Return the (X, Y) coordinate for the center point of the cell that contains the specified text.  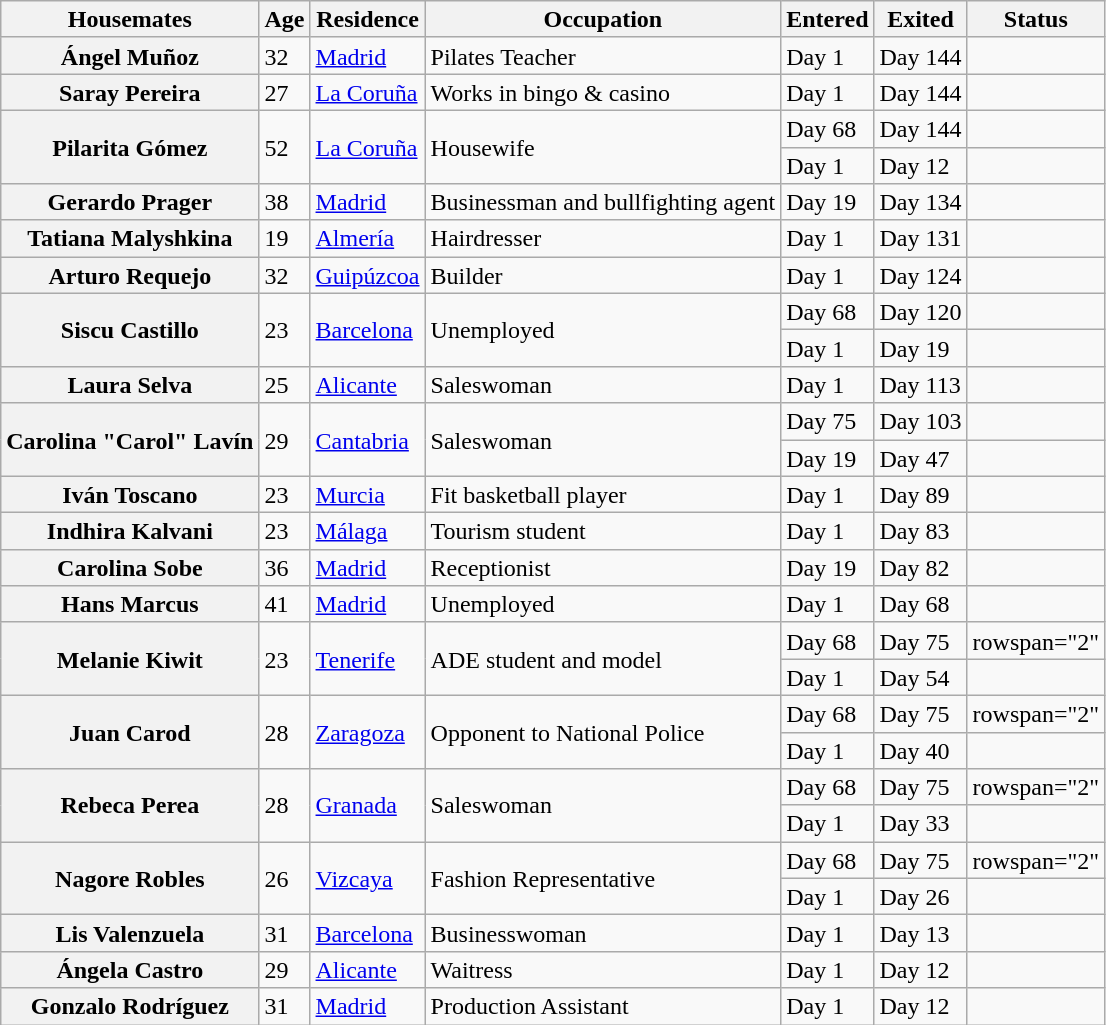
41 (284, 604)
Day 131 (920, 238)
Exited (920, 20)
Day 33 (920, 824)
ADE student and model (603, 658)
Gerardo Prager (130, 202)
52 (284, 146)
Arturo Requejo (130, 276)
Day 54 (920, 678)
Cantabria (368, 440)
36 (284, 568)
Businesswoman (603, 934)
Residence (368, 20)
Guipúzcoa (368, 276)
Day 83 (920, 532)
Fit basketball player (603, 494)
27 (284, 92)
Granada (368, 806)
Day 120 (920, 312)
Pilarita Gómez (130, 146)
Carolina Sobe (130, 568)
Tatiana Malyshkina (130, 238)
Murcia (368, 494)
Saray Pereira (130, 92)
Day 26 (920, 896)
Vizcaya (368, 878)
Waitress (603, 970)
Age (284, 20)
26 (284, 878)
Day 113 (920, 384)
Hans Marcus (130, 604)
Works in bingo & casino (603, 92)
Builder (603, 276)
Gonzalo Rodríguez (130, 1006)
Day 134 (920, 202)
19 (284, 238)
Málaga (368, 532)
Day 124 (920, 276)
Almería (368, 238)
Day 103 (920, 422)
Occupation (603, 20)
Tenerife (368, 658)
Day 40 (920, 750)
Day 82 (920, 568)
Day 47 (920, 458)
Receptionist (603, 568)
25 (284, 384)
Iván Toscano (130, 494)
Status (1036, 20)
Fashion Representative (603, 878)
Laura Selva (130, 384)
Hairdresser (603, 238)
Production Assistant (603, 1006)
Entered (828, 20)
Siscu Castillo (130, 330)
Opponent to National Police (603, 732)
Carolina "Carol" Lavín (130, 440)
Melanie Kiwit (130, 658)
Housemates (130, 20)
Lis Valenzuela (130, 934)
Ángel Muñoz (130, 56)
Juan Carod (130, 732)
Ángela Castro (130, 970)
Rebeca Perea (130, 806)
38 (284, 202)
Indhira Kalvani (130, 532)
Nagore Robles (130, 878)
Tourism student (603, 532)
Housewife (603, 146)
Pilates Teacher (603, 56)
Businessman and bullfighting agent (603, 202)
Day 89 (920, 494)
Day 13 (920, 934)
Zaragoza (368, 732)
